Return [x, y] of the center of cell containing provided text 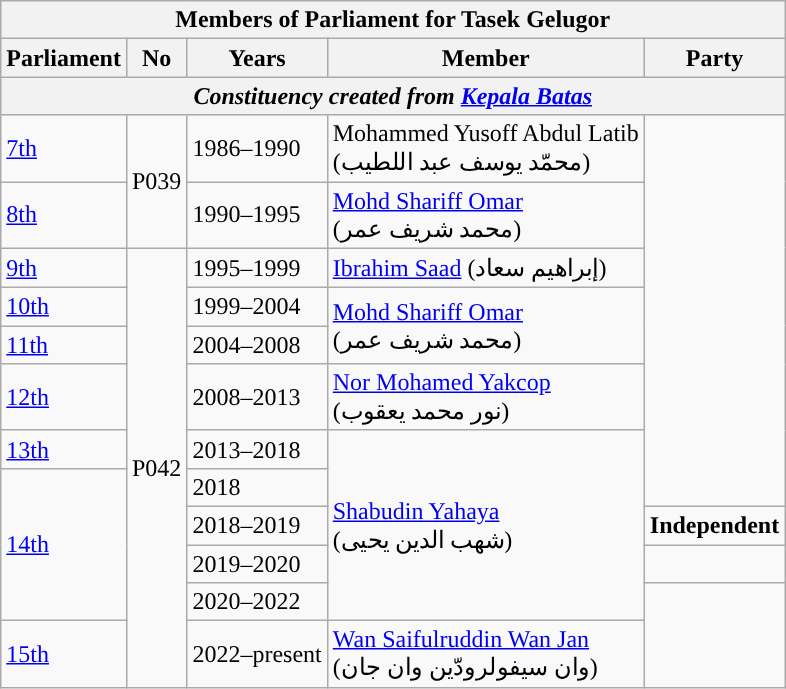
2013–2018 [257, 449]
7th [64, 148]
Ibrahim Saad (إبراهيم سعاد) [486, 268]
2018–2019 [257, 525]
P042 [156, 468]
Shabudin Yahaya (شهب الدين يحيى) [486, 525]
P039 [156, 182]
1999–2004 [257, 307]
1990–1995 [257, 216]
2022–present [257, 654]
Members of Parliament for Tasek Gelugor [393, 20]
2019–2020 [257, 563]
13th [64, 449]
No [156, 58]
8th [64, 216]
10th [64, 307]
2004–2008 [257, 345]
Constituency created from Kepala Batas [393, 96]
1995–1999 [257, 268]
1986–1990 [257, 148]
Independent [714, 525]
2020–2022 [257, 602]
Member [486, 58]
Mohammed Yusoff Abdul Latib (محمّد يوسف عبد اللطيب) [486, 148]
9th [64, 268]
Years [257, 58]
11th [64, 345]
14th [64, 544]
12th [64, 398]
2018 [257, 487]
2008–2013 [257, 398]
15th [64, 654]
Nor Mohamed Yakcop (نور محمد يعقوب) [486, 398]
Parliament [64, 58]
Wan Saifulruddin Wan Jan (وان سيفولرودّين وان جان) [486, 654]
Party [714, 58]
